Determine the [x, y] coordinate at the center of the cell enclosing the given text.  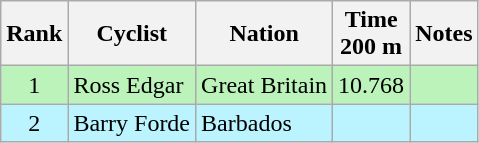
Barry Forde [132, 123]
Notes [444, 34]
Rank [34, 34]
2 [34, 123]
Nation [264, 34]
Cyclist [132, 34]
Ross Edgar [132, 85]
1 [34, 85]
10.768 [372, 85]
Time200 m [372, 34]
Barbados [264, 123]
Great Britain [264, 85]
